For the text-containing cell, return its midpoint in [X, Y] coordinate format. 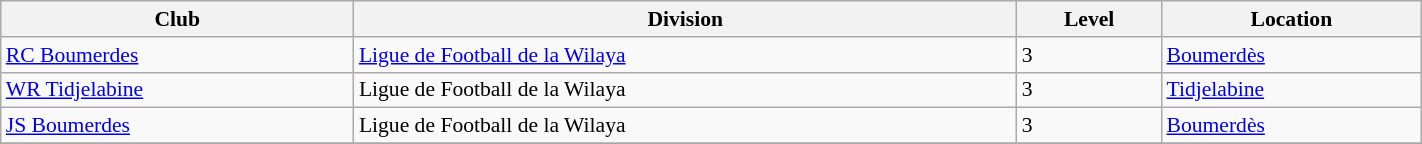
Location [1292, 19]
Tidjelabine [1292, 90]
Level [1090, 19]
WR Tidjelabine [178, 90]
RC Boumerdes [178, 55]
Club [178, 19]
JS Boumerdes [178, 126]
Division [686, 19]
